For the text-containing cell, return its midpoint in (x, y) coordinate format. 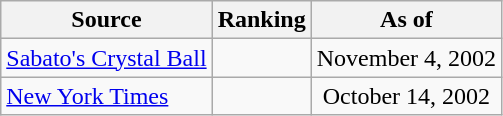
Source (106, 20)
Ranking (262, 20)
New York Times (106, 96)
November 4, 2002 (406, 58)
October 14, 2002 (406, 96)
As of (406, 20)
Sabato's Crystal Ball (106, 58)
